Pinpoint the cell where the given text exists, returning its [x, y] midpoint coordinate. 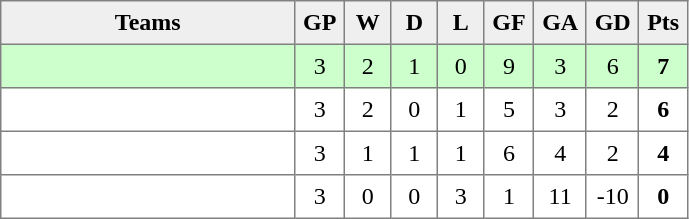
GD [612, 23]
L [461, 23]
D [414, 23]
GA [560, 23]
W [368, 23]
Pts [663, 23]
GP [320, 23]
9 [509, 66]
GF [509, 23]
-10 [612, 197]
5 [509, 110]
Teams [148, 23]
11 [560, 197]
7 [663, 66]
